Return the [x, y] coordinate for the center point of the cell that contains the specified text.  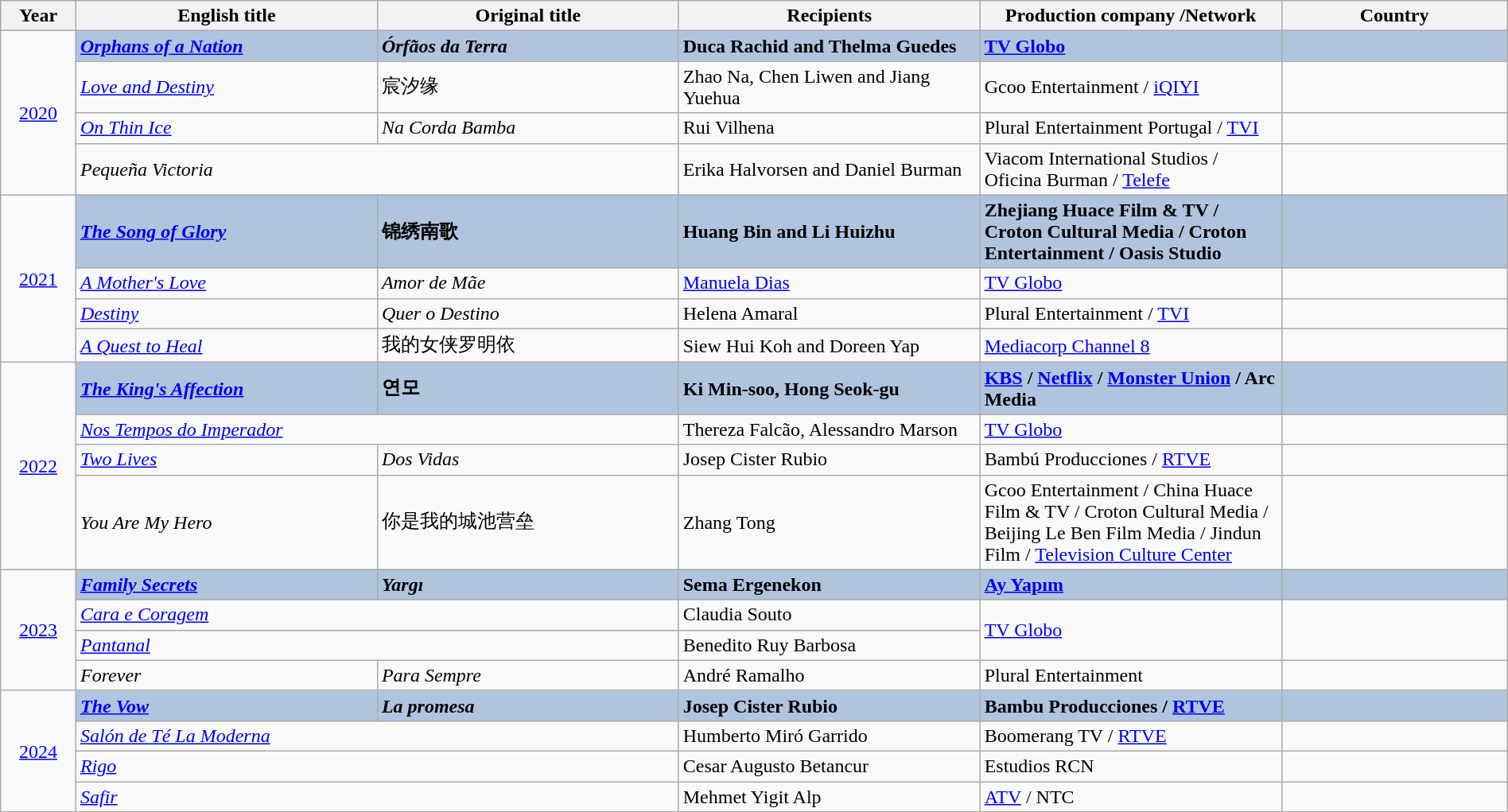
KBS / Netflix / Monster Union / Arc Media [1131, 388]
我的女侠罗明依 [528, 345]
Two Lives [226, 460]
Para Sempre [528, 675]
Bambu Producciones / RTVE [1131, 705]
Duca Rachid and Thelma Guedes [829, 46]
Na Corda Bamba [528, 128]
Benedito Ruy Barbosa [829, 645]
English title [226, 16]
A Quest to Heal [226, 345]
Boomerang TV / RTVE [1131, 736]
Original title [528, 16]
Destiny [226, 313]
锦绣南歌 [528, 231]
Cara e Coragem [377, 615]
2022 [38, 466]
Claudia Souto [829, 615]
You Are My Hero [226, 522]
Siew Hui Koh and Doreen Yap [829, 345]
Rigo [377, 766]
A Mother's Love [226, 283]
Mehmet Yigit Alp [829, 796]
Pantanal [377, 645]
Cesar Augusto Betancur [829, 766]
Huang Bin and Li Huizhu [829, 231]
Yargı [528, 585]
Amor de Mãe [528, 283]
Zhang Tong [829, 522]
Ay Yapım [1131, 585]
Viacom International Studios / Oficina Burman / Telefe [1131, 169]
你是我的城池营垒 [528, 522]
Quer o Destino [528, 313]
Dos Vidas [528, 460]
Recipients [829, 16]
Erika Halvorsen and Daniel Burman [829, 169]
Production company /Network [1131, 16]
Gcoo Entertainment / China Huace Film & TV / Croton Cultural Media / Beijing Le Ben Film Media / Jindun Film / Television Culture Center [1131, 522]
Manuela Dias [829, 283]
Year [38, 16]
Rui Vilhena [829, 128]
Safir [377, 796]
Family Secrets [226, 585]
The Vow [226, 705]
Pequeña Victoria [377, 169]
Gcoo Entertainment / iQIYI [1131, 87]
Mediacorp Channel 8 [1131, 345]
Zhejiang Huace Film & TV / Croton Cultural Media / Croton Entertainment / Oasis Studio [1131, 231]
연모 [528, 388]
2024 [38, 751]
2021 [38, 278]
Helena Amaral [829, 313]
2020 [38, 113]
2023 [38, 630]
Humberto Miró Garrido [829, 736]
Orphans of a Nation [226, 46]
The King's Affection [226, 388]
Plural Entertainment [1131, 675]
Zhao Na, Chen Liwen and Jiang Yuehua [829, 87]
Forever [226, 675]
André Ramalho [829, 675]
宸汐缘 [528, 87]
Plural Entertainment Portugal / TVI [1131, 128]
Plural Entertainment / TVI [1131, 313]
Nos Tempos do Imperador [377, 429]
Estudios RCN [1131, 766]
La promesa [528, 705]
Órfãos da Terra [528, 46]
On Thin Ice [226, 128]
Salón de Té La Moderna [377, 736]
Thereza Falcão, Alessandro Marson [829, 429]
ATV / NTC [1131, 796]
Bambú Producciones / RTVE [1131, 460]
The Song of Glory [226, 231]
Ki Min-soo, Hong Seok-gu [829, 388]
Sema Ergenekon [829, 585]
Country [1394, 16]
Love and Destiny [226, 87]
